Pinpoint the cell where the given text exists, returning its (X, Y) midpoint coordinate. 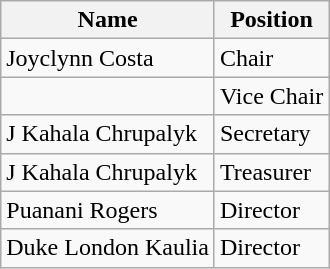
Joyclynn Costa (108, 58)
Duke London Kaulia (108, 248)
Position (271, 20)
Chair (271, 58)
Puanani Rogers (108, 210)
Secretary (271, 134)
Name (108, 20)
Vice Chair (271, 96)
Treasurer (271, 172)
